Return [X, Y] of the center of cell containing provided text 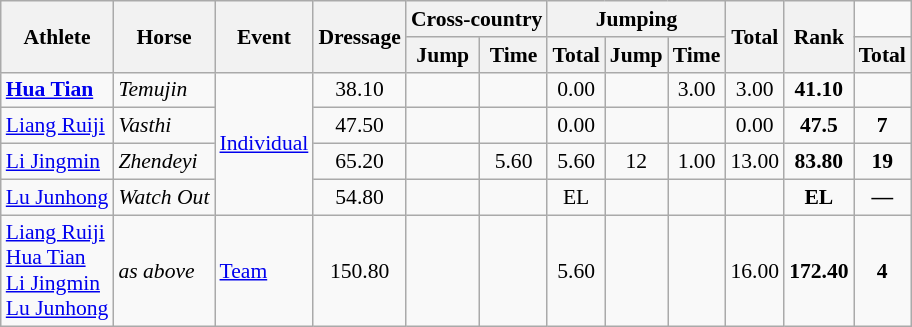
19 [882, 162]
Liang Ruiji [58, 126]
150.80 [359, 271]
4 [882, 271]
1.00 [697, 162]
Horse [164, 36]
47.50 [359, 126]
Lu Junhong [58, 197]
65.20 [359, 162]
38.10 [359, 90]
Cross-country [477, 19]
Team [264, 271]
as above [164, 271]
Event [264, 36]
12 [636, 162]
54.80 [359, 197]
172.40 [818, 271]
83.80 [818, 162]
Li Jingmin [58, 162]
Individual [264, 143]
Vasthi [164, 126]
47.5 [818, 126]
16.00 [754, 271]
Athlete [58, 36]
7 [882, 126]
Watch Out [164, 197]
41.10 [818, 90]
Temujin [164, 90]
Liang RuijiHua TianLi JingminLu Junhong [58, 271]
Zhendeyi [164, 162]
Hua Tian [58, 90]
Rank [818, 36]
Jumping [636, 19]
13.00 [754, 162]
— [882, 197]
Dressage [359, 36]
